From the cell containing the given text, extract its center point as [X, Y] coordinate. 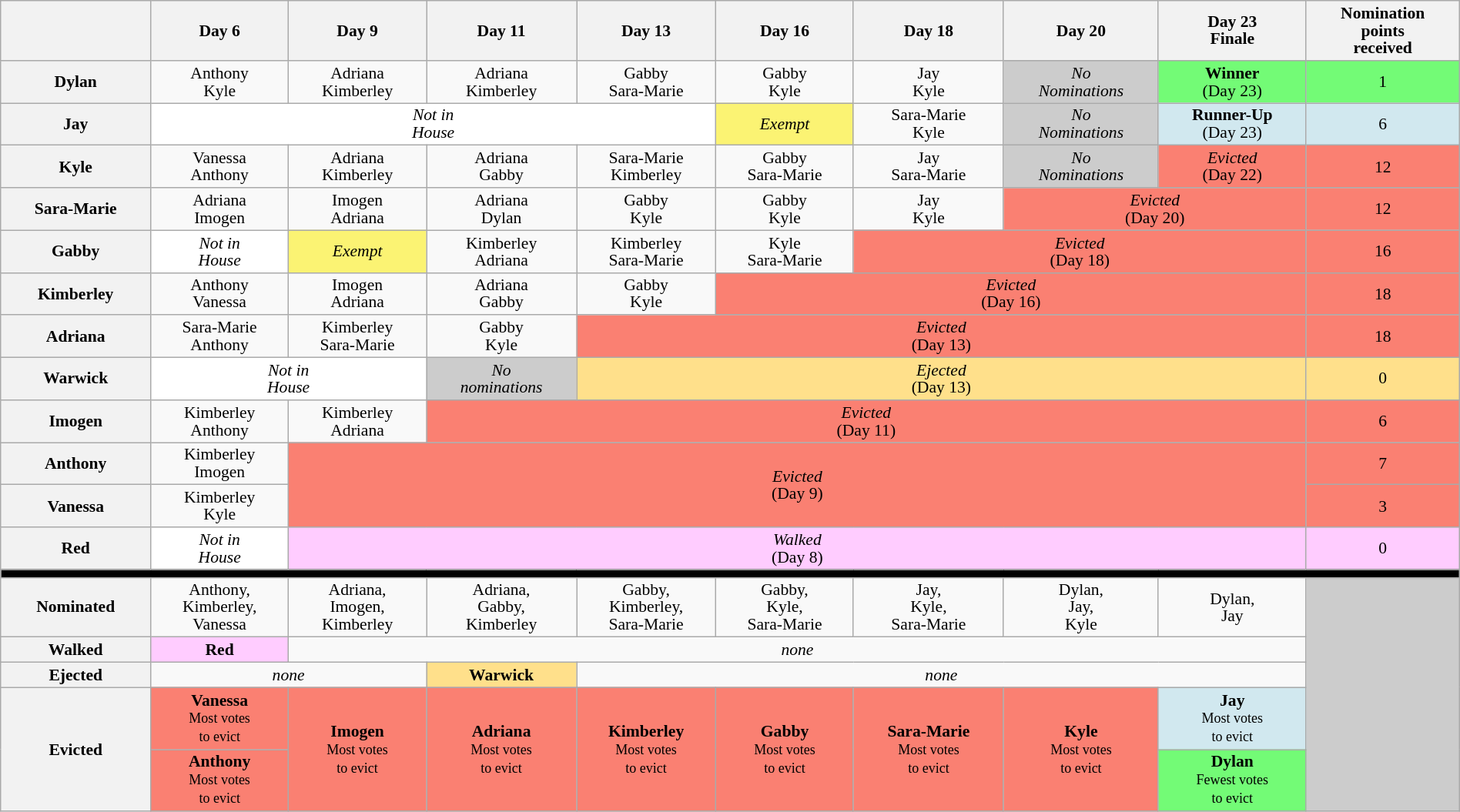
Evicted(Day 20) [1155, 209]
Gabby,Kyle,Sara-Marie [785, 607]
Winner(Day 23) [1232, 82]
Nominated [75, 607]
Sara-MarieKimberley [647, 166]
Evicted(Day 13) [942, 337]
Sara-Marie [75, 209]
Imogen [75, 422]
KimberleyImogen [220, 463]
VanessaAnthony [220, 166]
Walked [75, 650]
Runner-Up(Day 23) [1232, 125]
Ejected(Day 13) [942, 379]
Day 9 [357, 31]
7 [1383, 463]
AnthonyMost votesto evict [220, 780]
Day 11 [502, 31]
1 [1383, 82]
JaySara-Marie [929, 166]
KyleSara-Marie [785, 251]
AnthonyKyle [220, 82]
Day 18 [929, 31]
DylanFewest votesto evict [1232, 780]
Day 13 [647, 31]
Jay,Kyle,Sara-Marie [929, 607]
GabbyMost votesto evict [785, 750]
AdrianaDylan [502, 209]
Adriana,Gabby,Kimberley [502, 607]
Sara-MarieKyle [929, 125]
Jay [75, 125]
Day 23Finale [1232, 31]
Adriana [75, 337]
Anthony,Kimberley,Vanessa [220, 607]
Day 16 [785, 31]
KyleMost votesto evict [1081, 750]
AdrianaMost votesto evict [502, 750]
AdrianaImogen [220, 209]
16 [1383, 251]
Kyle [75, 166]
KimberleyKyle [220, 506]
Ejected [75, 676]
Evicted(Day 9) [798, 485]
Adriana,Imogen,Kimberley [357, 607]
Gabby,Kimberley,Sara-Marie [647, 607]
Anthony [75, 463]
Vanessa [75, 506]
Nominationpointsreceived [1383, 31]
Nonominations [502, 379]
Sara-MarieAnthony [220, 337]
Gabby [75, 251]
Kimberley [75, 294]
JayMost votesto evict [1232, 719]
Sara-MarieMost votesto evict [929, 750]
Evicted(Day 11) [867, 422]
VanessaMost votesto evict [220, 719]
Dylan,Jay,Kyle [1081, 607]
ImogenMost votesto evict [357, 750]
KimberleyAnthony [220, 422]
Evicted(Day 16) [1012, 294]
Dylan [75, 82]
Evicted(Day 18) [1080, 251]
KimberleyMost votesto evict [647, 750]
Evicted [75, 750]
Evicted(Day 22) [1232, 166]
Day 6 [220, 31]
Day 20 [1081, 31]
Walked(Day 8) [798, 548]
AnthonyVanessa [220, 294]
3 [1383, 506]
Dylan,Jay [1232, 607]
